Extract the (x, y) coordinate from the center of the cell holding the provided text.  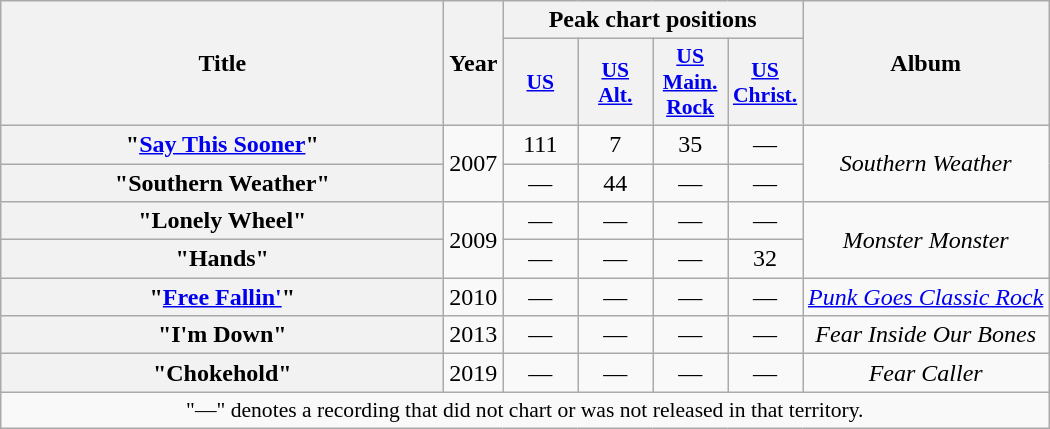
Year (474, 64)
2010 (474, 297)
US Main. Rock (690, 82)
Album (925, 64)
"Lonely Wheel" (222, 221)
US (540, 82)
Southern Weather (925, 163)
"Chokehold" (222, 373)
32 (766, 259)
2007 (474, 163)
Fear Caller (925, 373)
111 (540, 144)
"Say This Sooner" (222, 144)
2019 (474, 373)
"Southern Weather" (222, 183)
"Hands" (222, 259)
Fear Inside Our Bones (925, 335)
Title (222, 64)
US Christ. (766, 82)
2013 (474, 335)
US Alt. (616, 82)
"Free Fallin'" (222, 297)
2009 (474, 240)
44 (616, 183)
7 (616, 144)
Peak chart positions (653, 20)
Monster Monster (925, 240)
35 (690, 144)
"I'm Down" (222, 335)
Punk Goes Classic Rock (925, 297)
"—" denotes a recording that did not chart or was not released in that territory. (525, 410)
